Pinpoint the cell where the given text exists, returning its (X, Y) midpoint coordinate. 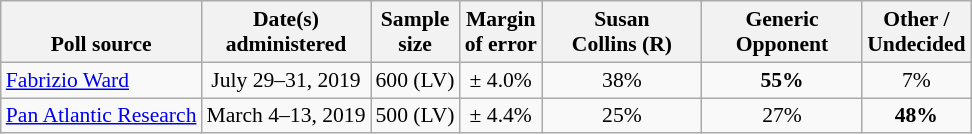
Pan Atlantic Research (102, 116)
Date(s)administered (286, 32)
Poll source (102, 32)
± 4.0% (501, 80)
± 4.4% (501, 116)
Other /Undecided (916, 32)
600 (LV) (414, 80)
48% (916, 116)
SusanCollins (R) (622, 32)
Fabrizio Ward (102, 80)
GenericOpponent (782, 32)
Marginof error (501, 32)
Samplesize (414, 32)
7% (916, 80)
500 (LV) (414, 116)
38% (622, 80)
25% (622, 116)
July 29–31, 2019 (286, 80)
March 4–13, 2019 (286, 116)
55% (782, 80)
27% (782, 116)
